Determine the (X, Y) coordinate at the center of the cell enclosing the given text.  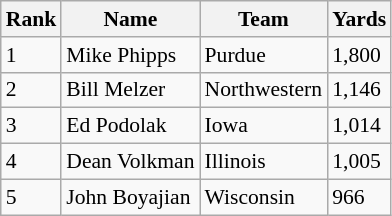
Team (264, 19)
Bill Melzer (130, 90)
1,800 (359, 55)
3 (32, 126)
1,146 (359, 90)
Yards (359, 19)
Iowa (264, 126)
5 (32, 197)
966 (359, 197)
2 (32, 90)
Name (130, 19)
Purdue (264, 55)
Illinois (264, 162)
Wisconsin (264, 197)
Ed Podolak (130, 126)
Dean Volkman (130, 162)
1 (32, 55)
4 (32, 162)
Northwestern (264, 90)
Rank (32, 19)
John Boyajian (130, 197)
1,005 (359, 162)
Mike Phipps (130, 55)
1,014 (359, 126)
